Provide the [x, y] coordinate of the cell's center where the given text is located.  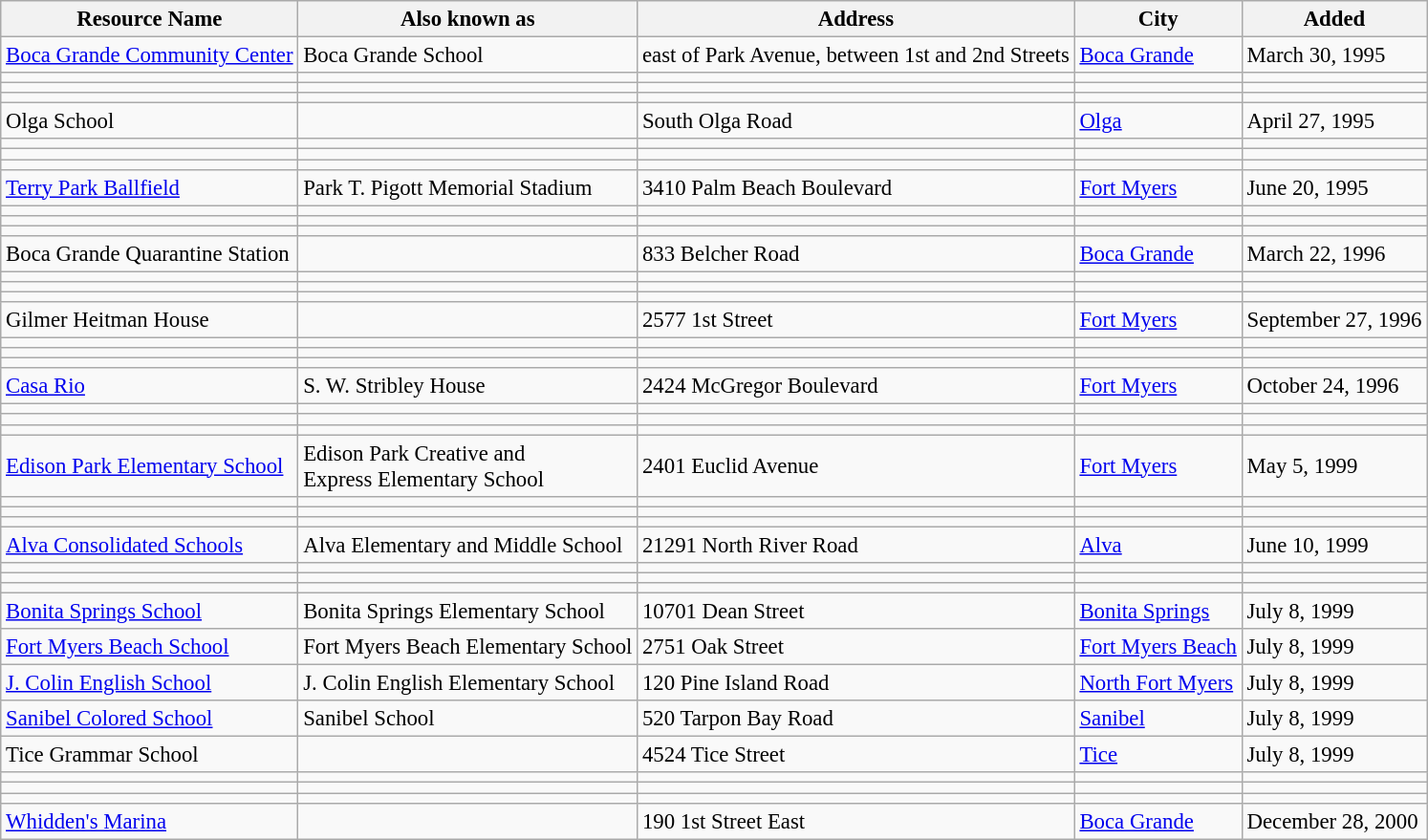
S. W. Stribley House [468, 386]
Alva Consolidated Schools [149, 545]
Alva Elementary and Middle School [468, 545]
May 5, 1999 [1334, 466]
June 20, 1995 [1334, 187]
June 10, 1999 [1334, 545]
Bonita Springs [1158, 612]
North Fort Myers [1158, 683]
833 Belcher Road [856, 254]
Casa Rio [149, 386]
2751 Oak Street [856, 647]
March 30, 1995 [1334, 55]
Boca Grande School [468, 55]
March 22, 1996 [1334, 254]
Edison Park Creative andExpress Elementary School [468, 466]
2424 McGregor Boulevard [856, 386]
4524 Tice Street [856, 755]
190 1st Street East [856, 821]
Edison Park Elementary School [149, 466]
east of Park Avenue, between 1st and 2nd Streets [856, 55]
Boca Grande Community Center [149, 55]
Tice [1158, 755]
Also known as [468, 19]
3410 Palm Beach Boulevard [856, 187]
City [1158, 19]
2401 Euclid Avenue [856, 466]
Resource Name [149, 19]
Alva [1158, 545]
Terry Park Ballfield [149, 187]
Gilmer Heitman House [149, 320]
Tice Grammar School [149, 755]
Olga [1158, 121]
October 24, 1996 [1334, 386]
21291 North River Road [856, 545]
Bonita Springs Elementary School [468, 612]
Fort Myers Beach [1158, 647]
September 27, 1996 [1334, 320]
Park T. Pigott Memorial Stadium [468, 187]
Sanibel Colored School [149, 719]
Boca Grande Quarantine Station [149, 254]
520 Tarpon Bay Road [856, 719]
2577 1st Street [856, 320]
Bonita Springs School [149, 612]
Address [856, 19]
J. Colin English School [149, 683]
120 Pine Island Road [856, 683]
December 28, 2000 [1334, 821]
Sanibel School [468, 719]
10701 Dean Street [856, 612]
South Olga Road [856, 121]
J. Colin English Elementary School [468, 683]
Olga School [149, 121]
Sanibel [1158, 719]
Added [1334, 19]
Whidden's Marina [149, 821]
Fort Myers Beach Elementary School [468, 647]
Fort Myers Beach School [149, 647]
April 27, 1995 [1334, 121]
